Scan for the cell matching the given text and deliver its (x, y) coordinate at center. 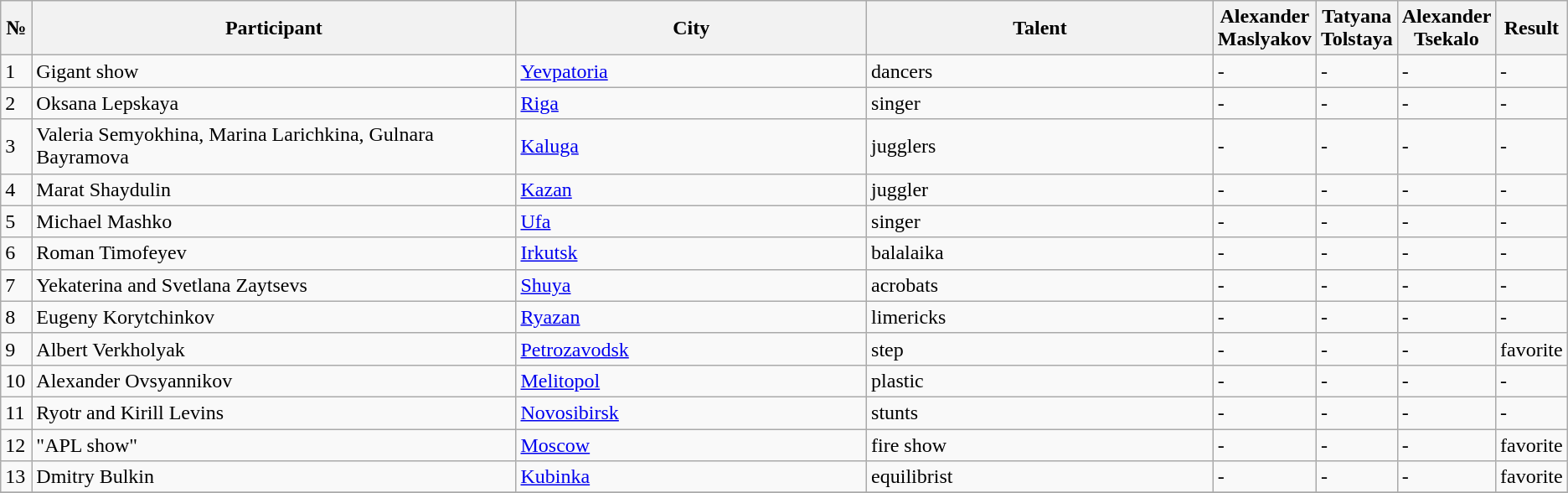
Moscow (692, 445)
10 (17, 381)
Marat Shaydulin (274, 189)
Michael Mashko (274, 221)
jugglers (1040, 146)
balalaika (1040, 253)
Kubinka (692, 477)
plastic (1040, 381)
fire show (1040, 445)
9 (17, 349)
2 (17, 103)
5 (17, 221)
Yevpatoria (692, 71)
step (1040, 349)
acrobats (1040, 285)
Eugeny Korytchinkov (274, 317)
stunts (1040, 413)
Result (1532, 29)
Alexander Maslyakov (1265, 29)
Ufa (692, 221)
Ryazan (692, 317)
Yekaterina and Svetlana Zaytsevs (274, 285)
Albert Verkholyak (274, 349)
Alexander Tsekalo (1446, 29)
Roman Timofeyev (274, 253)
Kazan (692, 189)
Novosibirsk (692, 413)
4 (17, 189)
dancers (1040, 71)
Kaluga (692, 146)
3 (17, 146)
Gigant show (274, 71)
"APL show" (274, 445)
Talent (1040, 29)
Irkutsk (692, 253)
Participant (274, 29)
Oksana Lepskaya (274, 103)
7 (17, 285)
Melitopol (692, 381)
Ryotr and Kirill Levins (274, 413)
13 (17, 477)
Dmitry Bulkin (274, 477)
Petrozavodsk (692, 349)
6 (17, 253)
limericks (1040, 317)
Tatyana Tolstaya (1357, 29)
8 (17, 317)
12 (17, 445)
11 (17, 413)
City (692, 29)
Alexander Ovsyannikov (274, 381)
Shuya (692, 285)
equilibrist (1040, 477)
№ (17, 29)
1 (17, 71)
Valeria Semyokhina, Marina Larichkina, Gulnara Bayramova (274, 146)
Riga (692, 103)
juggler (1040, 189)
